Return the [X, Y] coordinate for the center point of the cell that contains the specified text.  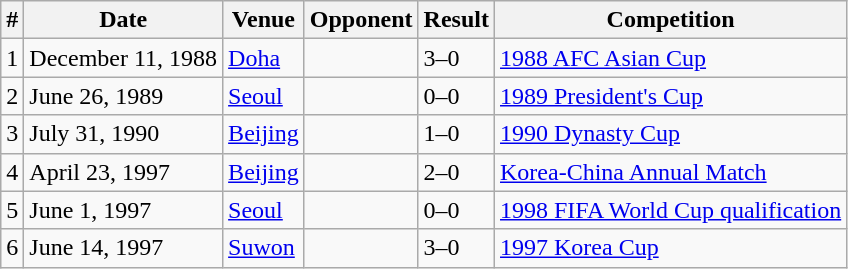
June 26, 1989 [124, 96]
1997 Korea Cup [670, 248]
3 [12, 134]
5 [12, 210]
Doha [264, 58]
June 1, 1997 [124, 210]
July 31, 1990 [124, 134]
1998 FIFA World Cup qualification [670, 210]
4 [12, 172]
April 23, 1997 [124, 172]
6 [12, 248]
1–0 [456, 134]
2 [12, 96]
Date [124, 20]
# [12, 20]
Venue [264, 20]
1989 President's Cup [670, 96]
Opponent [361, 20]
Competition [670, 20]
June 14, 1997 [124, 248]
2–0 [456, 172]
December 11, 1988 [124, 58]
1 [12, 58]
1990 Dynasty Cup [670, 134]
Result [456, 20]
Suwon [264, 248]
Korea-China Annual Match [670, 172]
1988 AFC Asian Cup [670, 58]
